Search for the cell housing the specified text and yield its [X, Y] center coordinate. 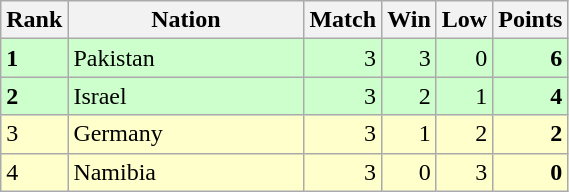
Nation [186, 20]
Namibia [186, 172]
Israel [186, 96]
Match [343, 20]
6 [530, 58]
Win [410, 20]
Low [464, 20]
Rank [34, 20]
Pakistan [186, 58]
Germany [186, 134]
Points [530, 20]
